Capture the cell that displays the provided text and extract its (x, y) central coordinate. 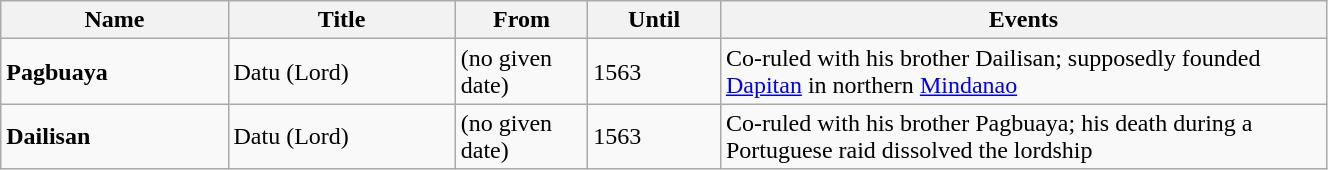
Pagbuaya (114, 72)
Events (1023, 20)
Name (114, 20)
Dailisan (114, 136)
Co-ruled with his brother Pagbuaya; his death during a Portuguese raid dissolved the lordship (1023, 136)
Until (654, 20)
From (522, 20)
Title (342, 20)
Co-ruled with his brother Dailisan; supposedly founded Dapitan in northern Mindanao (1023, 72)
